Detect which cell encompasses the target text, then output its [X, Y] center coordinate. 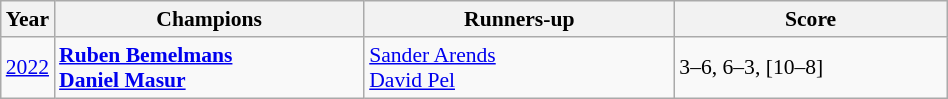
Year [28, 19]
Champions [209, 19]
Ruben Bemelmans Daniel Masur [209, 68]
3–6, 6–3, [10–8] [810, 68]
Sander Arends David Pel [519, 68]
Runners-up [519, 19]
2022 [28, 68]
Score [810, 19]
